Detect which cell encompasses the target text, then output its [x, y] center coordinate. 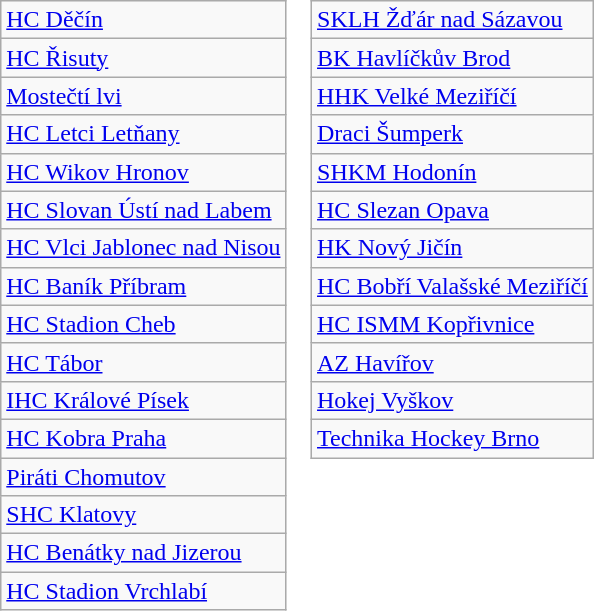
HHK Velké Meziříčí [453, 96]
Draci Šumperk [453, 134]
SHC Klatovy [144, 515]
HC Řisuty [144, 58]
HC ISMM Kopřivnice [453, 324]
AZ Havířov [453, 362]
HC Vlci Jablonec nad Nisou [144, 248]
HC Děčín [144, 20]
HC Baník Příbram [144, 286]
HC Slovan Ústí nad Labem [144, 210]
HC Letci Letňany [144, 134]
HK Nový Jičín [453, 248]
Technika Hockey Brno [453, 438]
HC Stadion Vrchlabí [144, 591]
Mostečtí lvi [144, 96]
Hokej Vyškov [453, 400]
HC Stadion Cheb [144, 324]
HC Wikov Hronov [144, 172]
Piráti Chomutov [144, 477]
SKLH Žďár nad Sázavou [453, 20]
HC Tábor [144, 362]
HC Slezan Opava [453, 210]
BK Havlíčkův Brod [453, 58]
SHKM Hodonín [453, 172]
IHC Králové Písek [144, 400]
HC Kobra Praha [144, 438]
HC Bobří Valašské Meziříčí [453, 286]
HC Benátky nad Jizerou [144, 553]
